Detect which cell encompasses the target text, then output its (X, Y) center coordinate. 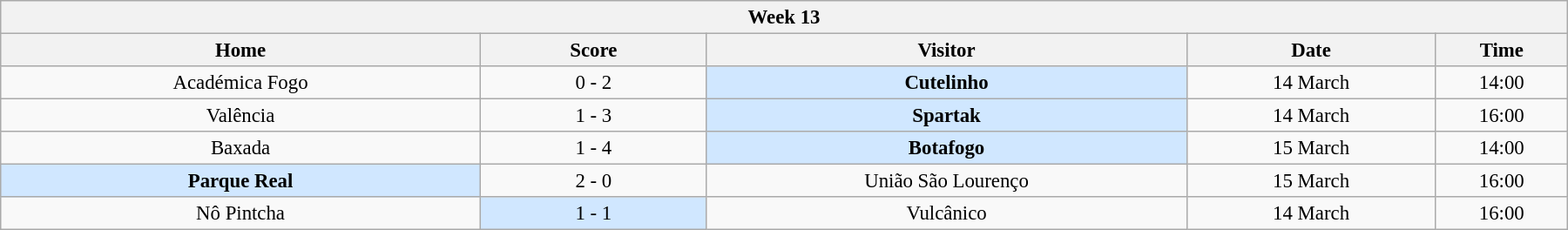
Vulcânico (947, 213)
Baxada (240, 148)
Nô Pintcha (240, 213)
Date (1310, 51)
Parque Real (240, 181)
Visitor (947, 51)
2 - 0 (594, 181)
Week 13 (784, 17)
Spartak (947, 116)
União São Lourenço (947, 181)
Académica Fogo (240, 83)
1 - 1 (594, 213)
Valência (240, 116)
Cutelinho (947, 83)
Botafogo (947, 148)
Home (240, 51)
0 - 2 (594, 83)
1 - 4 (594, 148)
Time (1502, 51)
Score (594, 51)
1 - 3 (594, 116)
